Determine the [X, Y] coordinate at the center of the cell enclosing the given text.  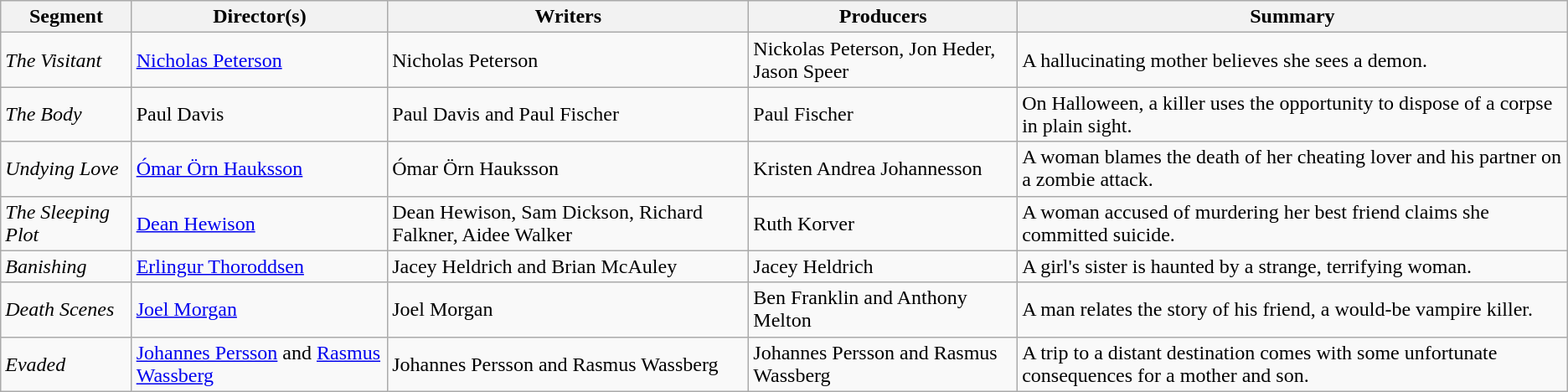
Writers [568, 17]
Erlingur Thoroddsen [260, 266]
A woman blames the death of her cheating lover and his partner on a zombie attack. [1293, 169]
Segment [66, 17]
A trip to a distant destination comes with some unfortunate consequences for a mother and son. [1293, 364]
A man relates the story of his friend, a would-be vampire killer. [1293, 310]
Summary [1293, 17]
Ben Franklin and Anthony Melton [883, 310]
Paul Davis [260, 114]
A woman accused of murdering her best friend claims she committed suicide. [1293, 223]
Paul Davis and Paul Fischer [568, 114]
A girl's sister is haunted by a strange, terrifying woman. [1293, 266]
A hallucinating mother believes she sees a demon. [1293, 60]
The Visitant [66, 60]
Kristen Andrea Johannesson [883, 169]
Ruth Korver [883, 223]
The Sleeping Plot [66, 223]
Banishing [66, 266]
Evaded [66, 364]
On Halloween, a killer uses the opportunity to dispose of a corpse in plain sight. [1293, 114]
Nickolas Peterson, Jon Heder, Jason Speer [883, 60]
Producers [883, 17]
Death Scenes [66, 310]
The Body [66, 114]
Jacey Heldrich [883, 266]
Dean Hewison, Sam Dickson, Richard Falkner, Aidee Walker [568, 223]
Dean Hewison [260, 223]
Undying Love [66, 169]
Director(s) [260, 17]
Jacey Heldrich and Brian McAuley [568, 266]
Paul Fischer [883, 114]
